Find where the given text appears and provide that cell's center as (X, Y) coordinate. 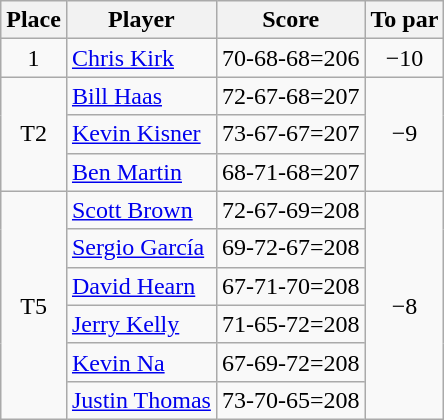
Chris Kirk (141, 58)
Justin Thomas (141, 400)
70-68-68=206 (290, 58)
Ben Martin (141, 172)
To par (404, 20)
Scott Brown (141, 210)
68-71-68=207 (290, 172)
−8 (404, 305)
T5 (34, 305)
67-69-72=208 (290, 362)
69-72-67=208 (290, 248)
73-70-65=208 (290, 400)
1 (34, 58)
67-71-70=208 (290, 286)
Bill Haas (141, 96)
Kevin Na (141, 362)
72-67-68=207 (290, 96)
David Hearn (141, 286)
Player (141, 20)
Score (290, 20)
71-65-72=208 (290, 324)
−10 (404, 58)
73-67-67=207 (290, 134)
Kevin Kisner (141, 134)
T2 (34, 134)
−9 (404, 134)
Sergio García (141, 248)
Place (34, 20)
Jerry Kelly (141, 324)
72-67-69=208 (290, 210)
